Identify which cell holds the provided text, then report its (x, y) central coordinate. 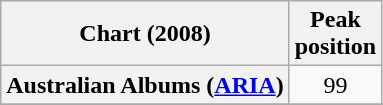
Peakposition (335, 34)
Australian Albums (ARIA) (145, 85)
99 (335, 85)
Chart (2008) (145, 34)
